Scan for the cell matching the given text and deliver its [x, y] coordinate at center. 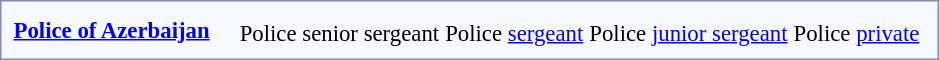
Police of Azerbaijan [112, 30]
Police junior sergeant [688, 33]
Police senior sergeant [339, 33]
Police sergeant [514, 33]
Police private [856, 33]
